Return the [X, Y] coordinate for the center point of the cell that contains the specified text.  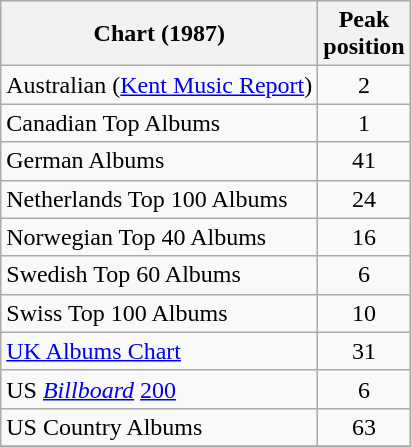
UK Albums Chart [160, 351]
Canadian Top Albums [160, 123]
10 [364, 313]
16 [364, 237]
63 [364, 427]
Chart (1987) [160, 34]
Swedish Top 60 Albums [160, 275]
31 [364, 351]
US Billboard 200 [160, 389]
Australian (Kent Music Report) [160, 85]
24 [364, 199]
2 [364, 85]
1 [364, 123]
Peakposition [364, 34]
German Albums [160, 161]
US Country Albums [160, 427]
41 [364, 161]
Netherlands Top 100 Albums [160, 199]
Norwegian Top 40 Albums [160, 237]
Swiss Top 100 Albums [160, 313]
